Provide the [x, y] coordinate of the cell's center where the given text is located.  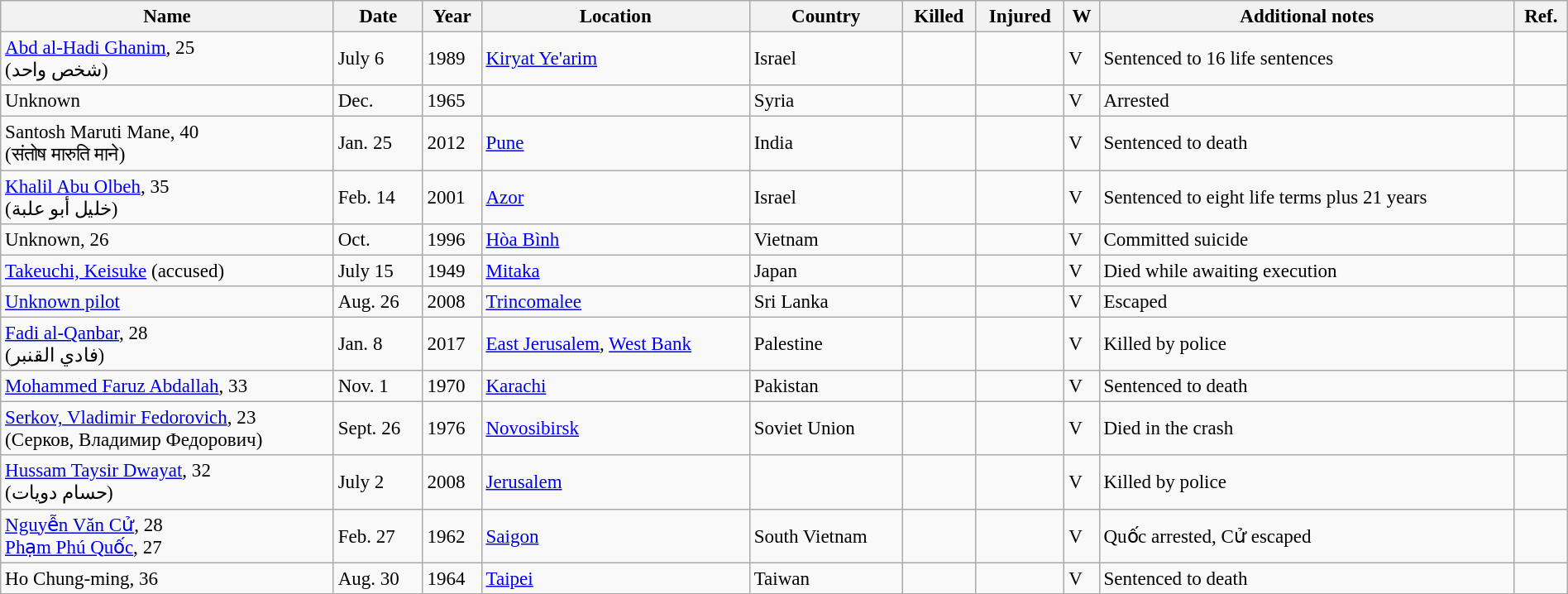
Date [378, 17]
Santosh Maruti Mane, 40 (संतोष मारुति माने) [167, 144]
1949 [452, 271]
Feb. 27 [378, 536]
1965 [452, 101]
Taipei [615, 578]
July 15 [378, 271]
Quốc arrested, Cử escaped [1307, 536]
Country [825, 17]
Sept. 26 [378, 429]
Unknown pilot [167, 302]
Karachi [615, 386]
Pune [615, 144]
Khalil Abu Olbeh, 35 (خليل أبو علبة) [167, 197]
Trincomalee [615, 302]
Additional notes [1307, 17]
Ref. [1541, 17]
1996 [452, 240]
Sentenced to 16 life sentences [1307, 60]
Died in the crash [1307, 429]
Arrested [1307, 101]
South Vietnam [825, 536]
Sri Lanka [825, 302]
Unknown, 26 [167, 240]
Unknown [167, 101]
Year [452, 17]
1976 [452, 429]
Fadi al-Qanbar, 28 (فادي القنبر) [167, 344]
Syria [825, 101]
Saigon [615, 536]
Aug. 26 [378, 302]
Japan [825, 271]
Oct. [378, 240]
Nov. 1 [378, 386]
1989 [452, 60]
Sentenced to eight life terms plus 21 years [1307, 197]
Soviet Union [825, 429]
Vietnam [825, 240]
W [1082, 17]
2012 [452, 144]
1962 [452, 536]
July 6 [378, 60]
1964 [452, 578]
Mitaka [615, 271]
Jan. 8 [378, 344]
Aug. 30 [378, 578]
Azor [615, 197]
Jan. 25 [378, 144]
July 2 [378, 483]
Died while awaiting execution [1307, 271]
Killed [939, 17]
Takeuchi, Keisuke (accused) [167, 271]
Abd al-Hadi Ghanim, 25 (شخص واحد) [167, 60]
Jerusalem [615, 483]
Committed suicide [1307, 240]
Location [615, 17]
Palestine [825, 344]
Taiwan [825, 578]
2001 [452, 197]
Pakistan [825, 386]
Dec. [378, 101]
Hussam Taysir Dwayat, 32 (حسام دويات) [167, 483]
Feb. 14 [378, 197]
Novosibirsk [615, 429]
Hòa Bình [615, 240]
1970 [452, 386]
East Jerusalem, West Bank [615, 344]
Mohammed Faruz Abdallah, 33 [167, 386]
Ho Chung-ming, 36 [167, 578]
Injured [1021, 17]
Serkov, Vladimir Fedorovich, 23 (Серков, Владимир Федорович) [167, 429]
2017 [452, 344]
Nguyễn Văn Cử, 28 Phạm Phú Quốc, 27 [167, 536]
Escaped [1307, 302]
Name [167, 17]
Kiryat Ye'arim [615, 60]
India [825, 144]
